Locate the cell with the specified text and output its (X, Y) center coordinate. 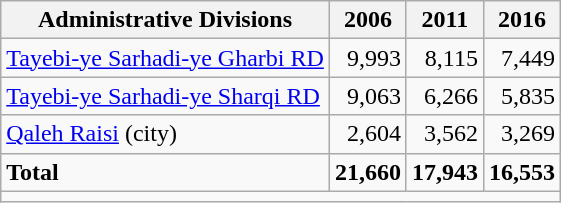
Total (166, 172)
7,449 (522, 58)
2,604 (368, 134)
9,993 (368, 58)
2016 (522, 20)
9,063 (368, 96)
2011 (444, 20)
8,115 (444, 58)
2006 (368, 20)
21,660 (368, 172)
Qaleh Raisi (city) (166, 134)
5,835 (522, 96)
Tayebi-ye Sarhadi-ye Gharbi RD (166, 58)
16,553 (522, 172)
6,266 (444, 96)
17,943 (444, 172)
3,269 (522, 134)
3,562 (444, 134)
Administrative Divisions (166, 20)
Tayebi-ye Sarhadi-ye Sharqi RD (166, 96)
